From the cell containing the given text, extract its center point as (x, y) coordinate. 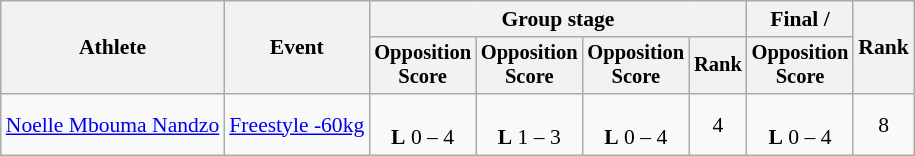
Athlete (113, 48)
Group stage (558, 19)
Freestyle -60kg (296, 124)
Final / (800, 19)
8 (884, 124)
4 (718, 124)
Noelle Mbouma Nandzo (113, 124)
Event (296, 48)
L 1 – 3 (530, 124)
